Locate the cell with the specified text and output its [X, Y] center coordinate. 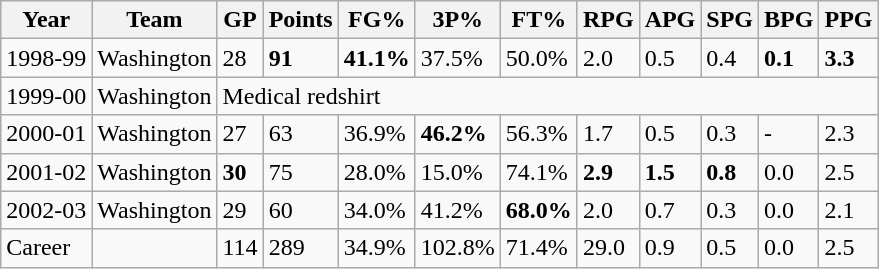
Points [300, 20]
36.9% [376, 134]
29.0 [608, 248]
41.1% [376, 58]
0.7 [670, 210]
27 [240, 134]
Team [154, 20]
FG% [376, 20]
50.0% [538, 58]
RPG [608, 20]
37.5% [458, 58]
2000-01 [46, 134]
29 [240, 210]
30 [240, 172]
3.3 [848, 58]
34.9% [376, 248]
3P% [458, 20]
71.4% [538, 248]
46.2% [458, 134]
GP [240, 20]
2.1 [848, 210]
0.9 [670, 248]
1999-00 [46, 96]
FT% [538, 20]
74.1% [538, 172]
68.0% [538, 210]
28.0% [376, 172]
15.0% [458, 172]
56.3% [538, 134]
289 [300, 248]
114 [240, 248]
28 [240, 58]
1998-99 [46, 58]
41.2% [458, 210]
Year [46, 20]
75 [300, 172]
2002-03 [46, 210]
91 [300, 58]
0.8 [730, 172]
PPG [848, 20]
0.1 [789, 58]
2001-02 [46, 172]
0.4 [730, 58]
Career [46, 248]
63 [300, 134]
APG [670, 20]
- [789, 134]
Medical redshirt [548, 96]
BPG [789, 20]
102.8% [458, 248]
SPG [730, 20]
34.0% [376, 210]
2.9 [608, 172]
1.5 [670, 172]
2.3 [848, 134]
60 [300, 210]
1.7 [608, 134]
